Identify which cell holds the provided text, then report its [x, y] central coordinate. 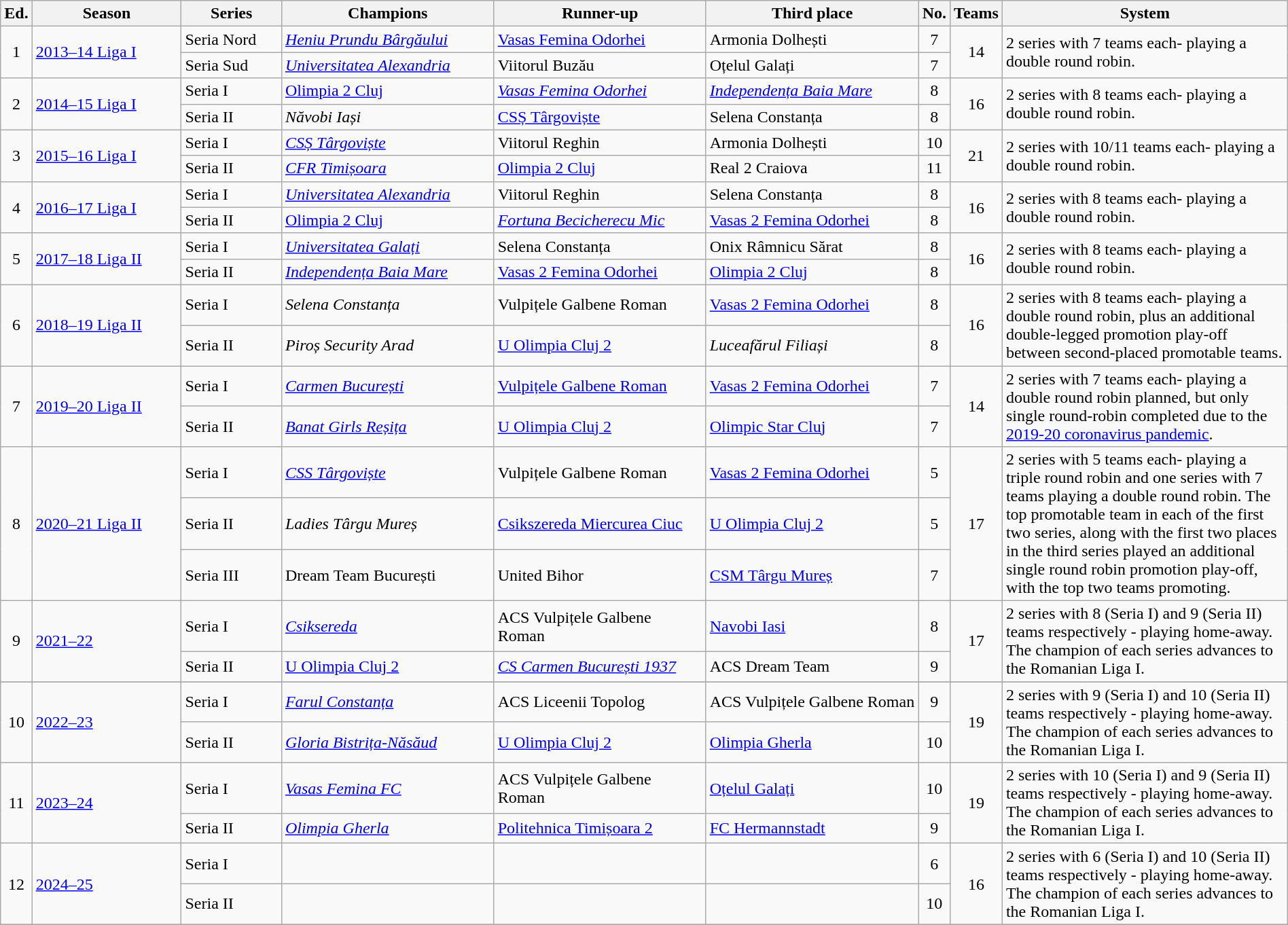
CSS Târgoviște [387, 473]
Seria Nord [231, 39]
ACS Liceenii Topolog [600, 702]
Teams [977, 14]
Csikszereda Miercurea Ciuc [600, 524]
4 [16, 207]
Universitatea Galați [387, 246]
Fortuna Becicherecu Mic [600, 220]
21 [977, 156]
ACS Dream Team [812, 667]
Gloria Bistrița-Năsăud [387, 742]
2024–25 [107, 884]
Series [231, 14]
2 series with 7 teams each- playing a double round robin. [1145, 52]
Ladies Târgu Mureș [387, 524]
Olimpic Star Cluj [812, 427]
Politehnica Timișoara 2 [600, 829]
Viitorul Buzău [600, 65]
Season [107, 14]
2021–22 [107, 641]
2 series with 8 (Seria I) and 9 (Seria II) teams respectively - playing home-away. The champion of each series advances to the Romanian Liga I. [1145, 641]
2 series with 10 (Seria I) and 9 (Seria II) teams respectively - playing home-away. The champion of each series advances to the Romanian Liga I. [1145, 803]
Heniu Prundu Bârgăului [387, 39]
2 series with 7 teams each- playing a double round robin planned, but only single round-robin completed due to the 2019-20 coronavirus pandemic. [1145, 406]
2017–18 Liga II [107, 259]
No. [934, 14]
2020–21 Liga II [107, 524]
3 [16, 156]
Runner-up [600, 14]
2 series with 9 (Seria I) and 10 (Seria II) teams respectively - playing home-away. The champion of each series advances to the Romanian Liga I. [1145, 723]
Năvobi Iași [387, 117]
2013–14 Liga I [107, 52]
FC Hermannstadt [812, 829]
Ed. [16, 14]
United Bihor [600, 575]
Third place [812, 14]
Piroș Security Arad [387, 346]
Seria III [231, 575]
Farul Constanța [387, 702]
CFR Timișoara [387, 168]
Champions [387, 14]
2015–16 Liga I [107, 156]
2 [16, 104]
CSM Târgu Mureș [812, 575]
Dream Team București [387, 575]
2 series with 8 teams each- playing a double round robin, plus an additional double-legged promotion play-off between second-placed promotable teams. [1145, 325]
2023–24 [107, 803]
Luceafărul Filiași [812, 346]
2014–15 Liga I [107, 104]
Seria Sud [231, 65]
2019–20 Liga II [107, 406]
12 [16, 884]
2016–17 Liga I [107, 207]
Onix Râmnicu Sărat [812, 246]
1 [16, 52]
Navobi Iasi [812, 626]
Banat Girls Reșița [387, 427]
2018–19 Liga II [107, 325]
CS Carmen București 1937 [600, 667]
Vasas Femina FC [387, 788]
2 series with 10/11 teams each- playing a double round robin. [1145, 156]
Carmen București [387, 386]
2 series with 6 (Seria I) and 10 (Seria II) teams respectively - playing home-away. The champion of each series advances to the Romanian Liga I. [1145, 884]
2022–23 [107, 723]
System [1145, 14]
Real 2 Craiova [812, 168]
Csiksereda [387, 626]
